Return [X, Y] of the center of cell containing provided text 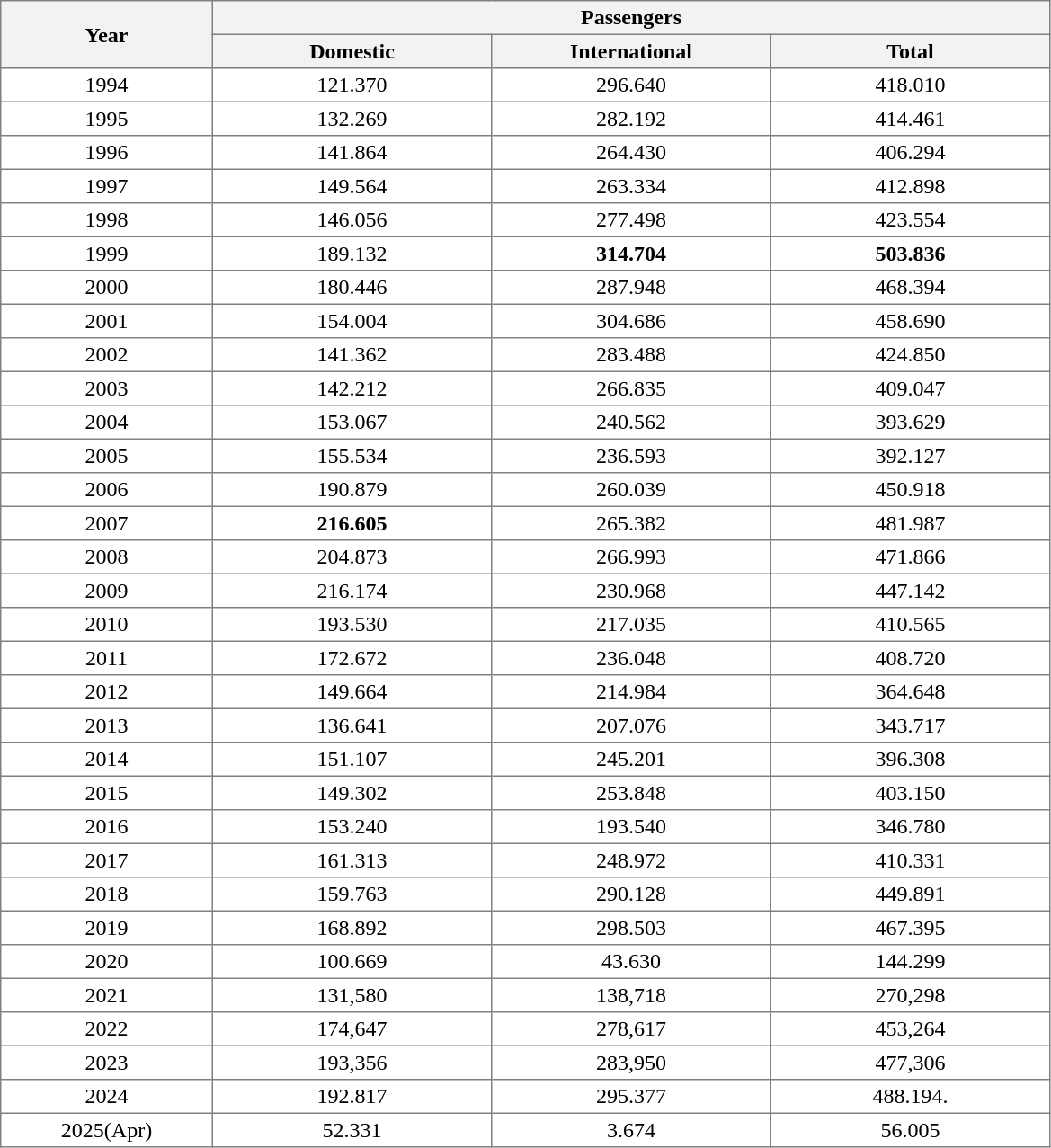
414.461 [910, 119]
453,264 [910, 1029]
2006 [107, 490]
2007 [107, 523]
2004 [107, 423]
1999 [107, 254]
423.554 [910, 220]
488.194. [910, 1097]
214.984 [631, 692]
192.817 [352, 1097]
1994 [107, 85]
138,718 [631, 995]
270,298 [910, 995]
52.331 [352, 1130]
193,356 [352, 1063]
1995 [107, 119]
253.848 [631, 793]
153.240 [352, 827]
Total [910, 51]
364.648 [910, 692]
2011 [107, 658]
449.891 [910, 894]
149.664 [352, 692]
447.142 [910, 591]
2008 [107, 557]
2015 [107, 793]
2002 [107, 355]
56.005 [910, 1130]
100.669 [352, 962]
Year [107, 34]
412.898 [910, 186]
343.717 [910, 725]
174,647 [352, 1029]
3.674 [631, 1130]
151.107 [352, 760]
172.672 [352, 658]
2019 [107, 928]
1996 [107, 153]
2021 [107, 995]
2009 [107, 591]
314.704 [631, 254]
153.067 [352, 423]
2012 [107, 692]
180.446 [352, 288]
248.972 [631, 860]
2024 [107, 1097]
296.640 [631, 85]
406.294 [910, 153]
161.313 [352, 860]
263.334 [631, 186]
2001 [107, 321]
Domestic [352, 51]
266.835 [631, 388]
159.763 [352, 894]
132.269 [352, 119]
424.850 [910, 355]
245.201 [631, 760]
392.127 [910, 456]
287.948 [631, 288]
141.864 [352, 153]
131,580 [352, 995]
264.430 [631, 153]
503.836 [910, 254]
146.056 [352, 220]
278,617 [631, 1029]
477,306 [910, 1063]
298.503 [631, 928]
189.132 [352, 254]
168.892 [352, 928]
2025(Apr) [107, 1130]
230.968 [631, 591]
410.331 [910, 860]
396.308 [910, 760]
467.395 [910, 928]
155.534 [352, 456]
International [631, 51]
260.039 [631, 490]
410.565 [910, 625]
1997 [107, 186]
418.010 [910, 85]
481.987 [910, 523]
283.488 [631, 355]
403.150 [910, 793]
216.605 [352, 523]
468.394 [910, 288]
266.993 [631, 557]
144.299 [910, 962]
2023 [107, 1063]
471.866 [910, 557]
142.212 [352, 388]
207.076 [631, 725]
240.562 [631, 423]
2003 [107, 388]
295.377 [631, 1097]
204.873 [352, 557]
136.641 [352, 725]
2018 [107, 894]
290.128 [631, 894]
149.302 [352, 793]
43.630 [631, 962]
2016 [107, 827]
2020 [107, 962]
393.629 [910, 423]
236.048 [631, 658]
217.035 [631, 625]
2013 [107, 725]
450.918 [910, 490]
282.192 [631, 119]
408.720 [910, 658]
2000 [107, 288]
Passengers [631, 18]
216.174 [352, 591]
236.593 [631, 456]
193.540 [631, 827]
346.780 [910, 827]
458.690 [910, 321]
265.382 [631, 523]
283,950 [631, 1063]
409.047 [910, 388]
141.362 [352, 355]
277.498 [631, 220]
2022 [107, 1029]
149.564 [352, 186]
2005 [107, 456]
154.004 [352, 321]
190.879 [352, 490]
193.530 [352, 625]
2010 [107, 625]
304.686 [631, 321]
121.370 [352, 85]
1998 [107, 220]
2017 [107, 860]
2014 [107, 760]
